Output the [x, y] coordinate of the center of the cell containing the given text.  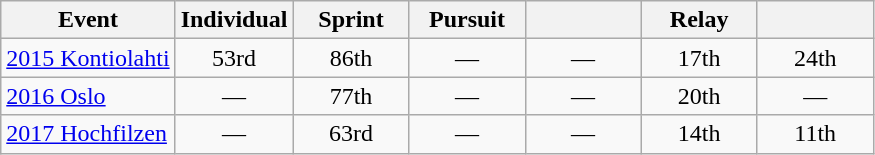
53rd [234, 58]
63rd [351, 134]
17th [699, 58]
11th [815, 134]
77th [351, 96]
Event [88, 20]
Individual [234, 20]
Pursuit [467, 20]
2016 Oslo [88, 96]
2015 Kontiolahti [88, 58]
2017 Hochfilzen [88, 134]
Sprint [351, 20]
Relay [699, 20]
86th [351, 58]
24th [815, 58]
14th [699, 134]
20th [699, 96]
